Capture the cell that displays the provided text and extract its (X, Y) central coordinate. 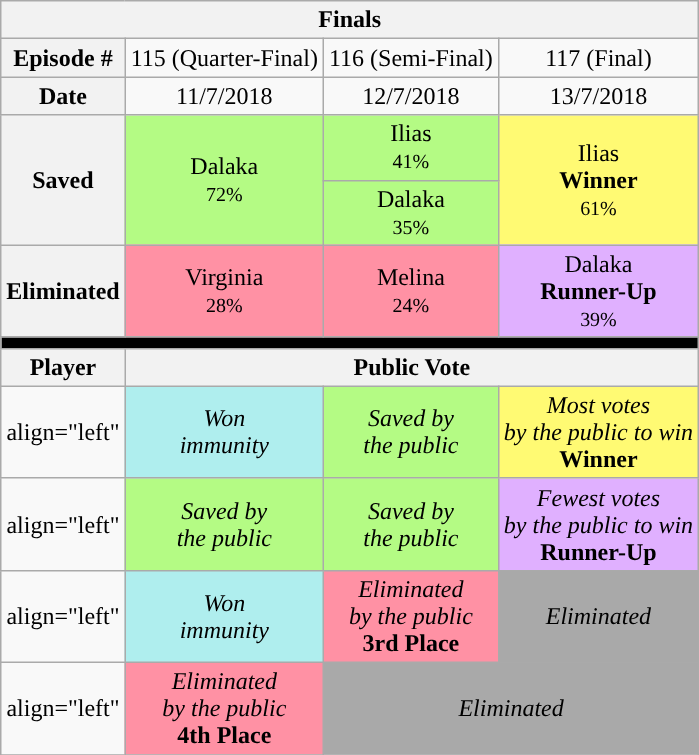
11/7/2018 (224, 96)
Dalaka 72% (224, 180)
Ilias 41% (410, 148)
Dalaka 35% (410, 212)
117 (Final) (598, 58)
Date (63, 96)
Public Vote (412, 367)
Dalaka Runner-Up39% (598, 291)
Eliminated by the public 4th Place (224, 708)
13/7/2018 (598, 96)
Eliminated by the public 3rd Place (410, 616)
Saved (63, 180)
Virginia 28% (224, 291)
Ilias Winner 61% (598, 180)
116 (Semi-Final) (410, 58)
Most votes by the public to winWinner (598, 432)
12/7/2018 (410, 96)
Player (63, 367)
Melina 24% (410, 291)
Fewest votes by the public to winRunner-Up (598, 524)
115 (Quarter-Final) (224, 58)
Finals (350, 20)
Episode # (63, 58)
